Pinpoint the cell where the given text exists, returning its (X, Y) midpoint coordinate. 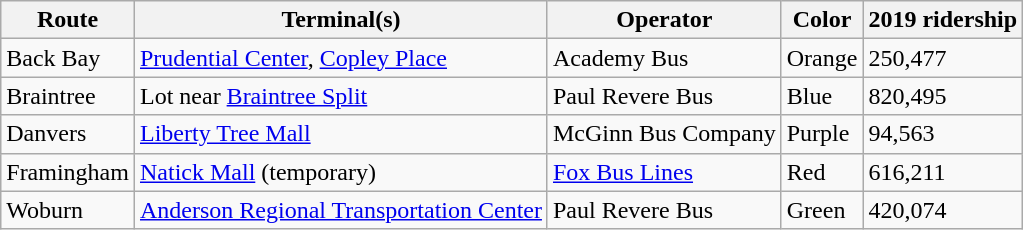
Red (822, 172)
616,211 (943, 172)
Liberty Tree Mall (340, 134)
Back Bay (68, 58)
Purple (822, 134)
Orange (822, 58)
Fox Bus Lines (664, 172)
Route (68, 20)
250,477 (943, 58)
Anderson Regional Transportation Center (340, 210)
Green (822, 210)
Braintree (68, 96)
Framingham (68, 172)
420,074 (943, 210)
Woburn (68, 210)
Blue (822, 96)
Operator (664, 20)
Danvers (68, 134)
820,495 (943, 96)
Lot near Braintree Split (340, 96)
2019 ridership (943, 20)
Terminal(s) (340, 20)
Color (822, 20)
Academy Bus (664, 58)
Natick Mall (temporary) (340, 172)
94,563 (943, 134)
McGinn Bus Company (664, 134)
Prudential Center, Copley Place (340, 58)
